Pinpoint the cell where the given text exists, returning its (x, y) midpoint coordinate. 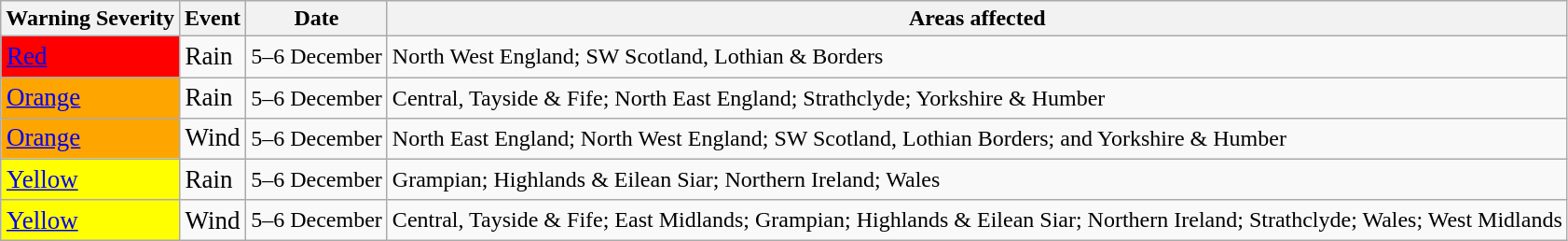
Central, Tayside & Fife; East Midlands; Grampian; Highlands & Eilean Siar; Northern Ireland; Strathclyde; Wales; West Midlands (977, 220)
Central, Tayside & Fife; North East England; Strathclyde; Yorkshire & Humber (977, 98)
Areas affected (977, 19)
Date (317, 19)
Grampian; Highlands & Eilean Siar; Northern Ireland; Wales (977, 179)
Warning Severity (90, 19)
North East England; North West England; SW Scotland, Lothian Borders; and Yorkshire & Humber (977, 138)
North West England; SW Scotland, Lothian & Borders (977, 57)
Event (213, 19)
Red (90, 57)
